Find where the given text appears and provide that cell's center as [X, Y] coordinate. 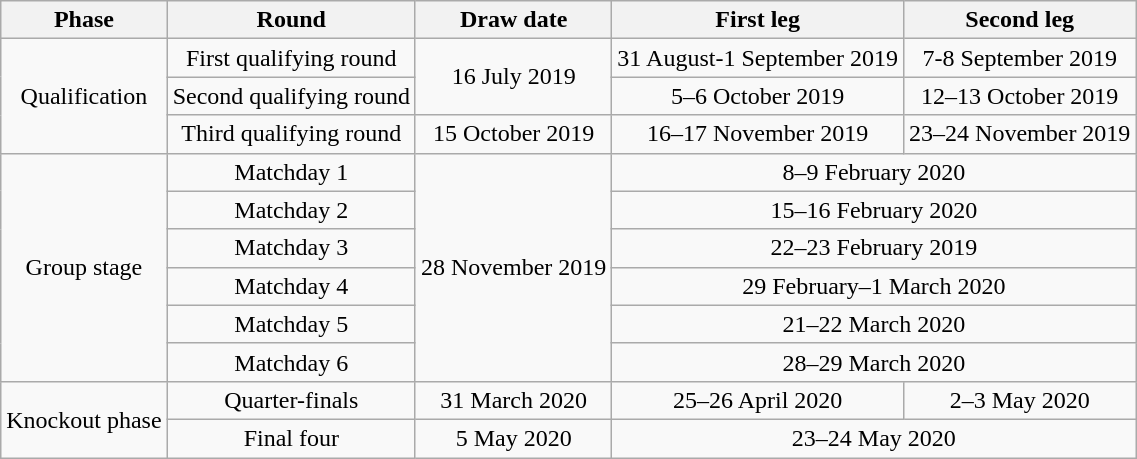
16–17 November 2019 [758, 134]
15 October 2019 [513, 134]
25–26 April 2020 [758, 400]
31 August-1 September 2019 [758, 58]
Second qualifying round [291, 96]
Matchday 5 [291, 324]
23–24 November 2019 [1020, 134]
15–16 February 2020 [874, 210]
23–24 May 2020 [874, 438]
Phase [84, 20]
Final four [291, 438]
Matchday 3 [291, 248]
8–9 February 2020 [874, 172]
Quarter-finals [291, 400]
First qualifying round [291, 58]
29 February–1 March 2020 [874, 286]
2–3 May 2020 [1020, 400]
Matchday 2 [291, 210]
Matchday 4 [291, 286]
Draw date [513, 20]
Second leg [1020, 20]
22–23 February 2019 [874, 248]
31 March 2020 [513, 400]
Matchday 6 [291, 362]
21–22 March 2020 [874, 324]
5–6 October 2019 [758, 96]
Qualification [84, 96]
Round [291, 20]
First leg [758, 20]
28–29 March 2020 [874, 362]
12–13 October 2019 [1020, 96]
Knockout phase [84, 419]
16 July 2019 [513, 77]
Third qualifying round [291, 134]
28 November 2019 [513, 267]
7-8 September 2019 [1020, 58]
5 May 2020 [513, 438]
Group stage [84, 267]
Matchday 1 [291, 172]
